Return the (X, Y) coordinate for the center point of the cell that contains the specified text.  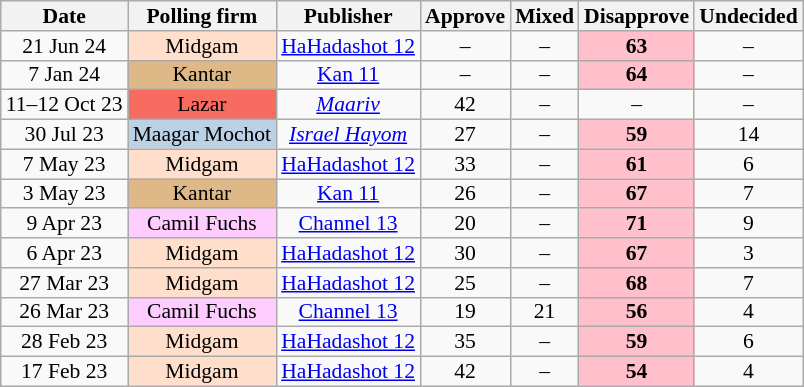
28 Feb 23 (64, 342)
21 (544, 312)
Polling firm (202, 16)
9 Apr 23 (64, 224)
Israel Hayom (348, 135)
26 Mar 23 (64, 312)
Maariv (348, 105)
27 (465, 135)
9 (748, 224)
Maagar Mochot (202, 135)
11–12 Oct 23 (64, 105)
3 (748, 253)
61 (636, 164)
Publisher (348, 16)
Undecided (748, 16)
35 (465, 342)
17 Feb 23 (64, 372)
3 May 23 (64, 194)
64 (636, 75)
7 May 23 (64, 164)
71 (636, 224)
30 Jul 23 (64, 135)
63 (636, 46)
54 (636, 372)
30 (465, 253)
Mixed (544, 16)
21 Jun 24 (64, 46)
68 (636, 283)
26 (465, 194)
33 (465, 164)
27 Mar 23 (64, 283)
Lazar (202, 105)
6 Apr 23 (64, 253)
19 (465, 312)
56 (636, 312)
Date (64, 16)
Approve (465, 16)
25 (465, 283)
Disapprove (636, 16)
7 Jan 24 (64, 75)
14 (748, 135)
20 (465, 224)
